From the cell containing the given text, extract its center point as (X, Y) coordinate. 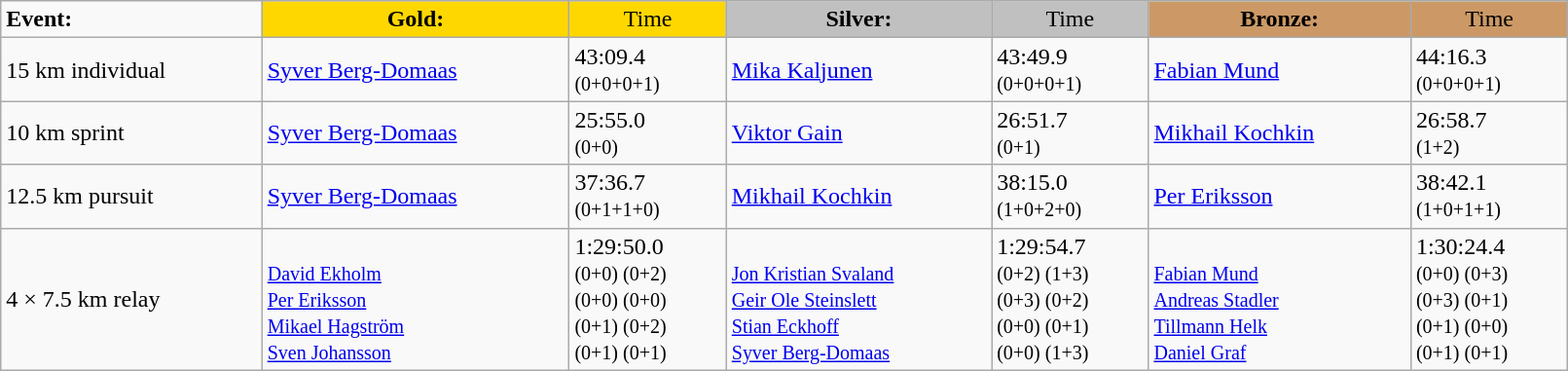
Bronze: (1279, 19)
Event: (131, 19)
Fabian Mund Andreas Stadler Tillmann Helk Daniel Graf (1279, 299)
10 km sprint (131, 132)
43:09.4(0+0+0+1) (648, 70)
26:51.7 (0+1) (1071, 132)
1:29:54.7(0+2) (1+3)(0+3) (0+2)(0+0) (0+1)(0+0) (1+3) (1071, 299)
38:42.1(1+0+1+1) (1489, 197)
Viktor Gain (858, 132)
Mika Kaljunen (858, 70)
37:36.7(0+1+1+0) (648, 197)
Per Eriksson (1279, 197)
Fabian Mund (1279, 70)
1:30:24.4(0+0) (0+3)(0+3) (0+1)(0+1) (0+0)(0+1) (0+1) (1489, 299)
Gold: (416, 19)
4 × 7.5 km relay (131, 299)
44:16.3 (0+0+0+1) (1489, 70)
12.5 km pursuit (131, 197)
38:15.0 (1+0+2+0) (1071, 197)
Silver: (858, 19)
Jon Kristian Svaland Geir Ole Steinslett Stian Eckhoff Syver Berg-Domaas (858, 299)
David Ekholm Per Eriksson Mikael Hagström Sven Johansson (416, 299)
43:49.9(0+0+0+1) (1071, 70)
15 km individual (131, 70)
25:55.0 (0+0) (648, 132)
1:29:50.0 (0+0) (0+2)(0+0) (0+0)(0+1) (0+2)(0+1) (0+1) (648, 299)
26:58.7 (1+2) (1489, 132)
